Capture the cell that displays the provided text and extract its [x, y] central coordinate. 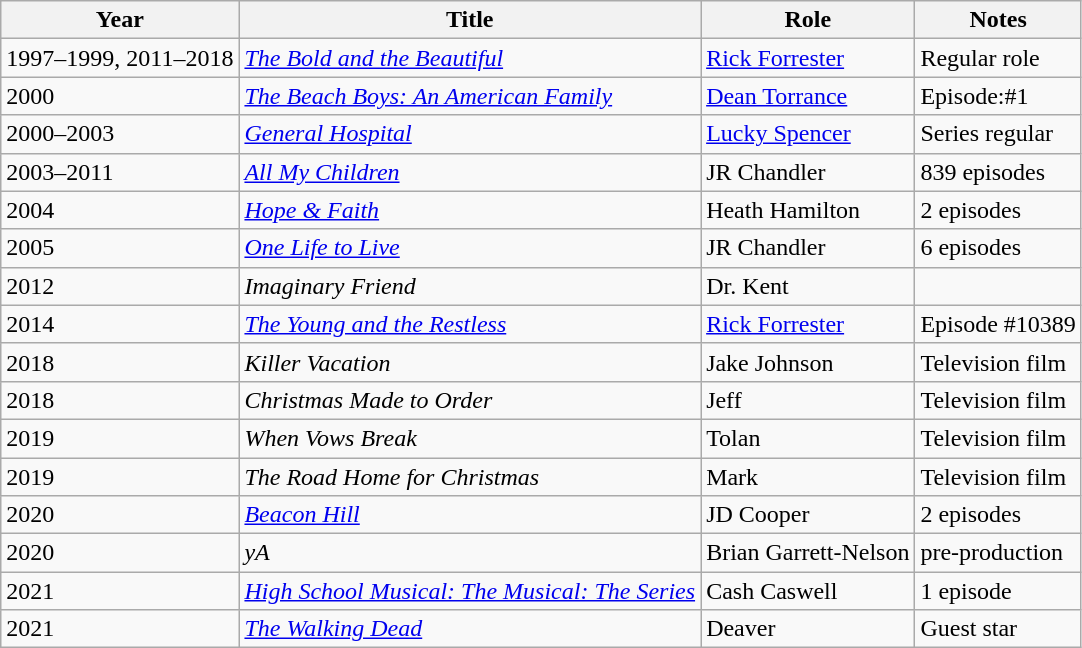
Role [808, 20]
2000–2003 [120, 134]
6 episodes [998, 248]
Mark [808, 477]
Dr. Kent [808, 286]
Killer Vacation [470, 362]
2014 [120, 324]
All My Children [470, 172]
Imaginary Friend [470, 286]
Heath Hamilton [808, 210]
pre-production [998, 553]
The Road Home for Christmas [470, 477]
Episode #10389 [998, 324]
Episode:#1 [998, 96]
The Young and the Restless [470, 324]
839 episodes [998, 172]
yA [470, 553]
Series regular [998, 134]
2000 [120, 96]
Jake Johnson [808, 362]
Title [470, 20]
Tolan [808, 438]
Deaver [808, 629]
Guest star [998, 629]
The Walking Dead [470, 629]
The Beach Boys: An American Family [470, 96]
Cash Caswell [808, 591]
2004 [120, 210]
Lucky Spencer [808, 134]
1997–1999, 2011–2018 [120, 58]
The Bold and the Beautiful [470, 58]
Year [120, 20]
Regular role [998, 58]
Hope & Faith [470, 210]
2003–2011 [120, 172]
JD Cooper [808, 515]
Notes [998, 20]
1 episode [998, 591]
Jeff [808, 400]
Beacon Hill [470, 515]
One Life to Live [470, 248]
2012 [120, 286]
Christmas Made to Order [470, 400]
Dean Torrance [808, 96]
When Vows Break [470, 438]
General Hospital [470, 134]
High School Musical: The Musical: The Series [470, 591]
2005 [120, 248]
Brian Garrett-Nelson [808, 553]
